Locate the cell with the specified text and output its [x, y] center coordinate. 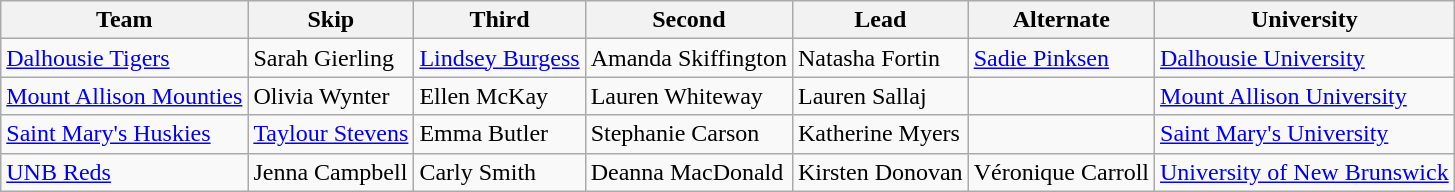
Dalhousie Tigers [124, 58]
Ellen McKay [500, 96]
Lauren Whiteway [688, 96]
Carly Smith [500, 172]
Third [500, 20]
Sadie Pinksen [1061, 58]
Team [124, 20]
Amanda Skiffington [688, 58]
Saint Mary's Huskies [124, 134]
University [1305, 20]
Emma Butler [500, 134]
Dalhousie University [1305, 58]
Lauren Sallaj [880, 96]
Skip [331, 20]
Sarah Gierling [331, 58]
Mount Allison University [1305, 96]
Jenna Campbell [331, 172]
University of New Brunswick [1305, 172]
Katherine Myers [880, 134]
Véronique Carroll [1061, 172]
Lindsey Burgess [500, 58]
Stephanie Carson [688, 134]
Alternate [1061, 20]
Mount Allison Mounties [124, 96]
UNB Reds [124, 172]
Deanna MacDonald [688, 172]
Olivia Wynter [331, 96]
Saint Mary's University [1305, 134]
Second [688, 20]
Taylour Stevens [331, 134]
Kirsten Donovan [880, 172]
Lead [880, 20]
Natasha Fortin [880, 58]
